Determine the (X, Y) coordinate at the center of the cell enclosing the given text.  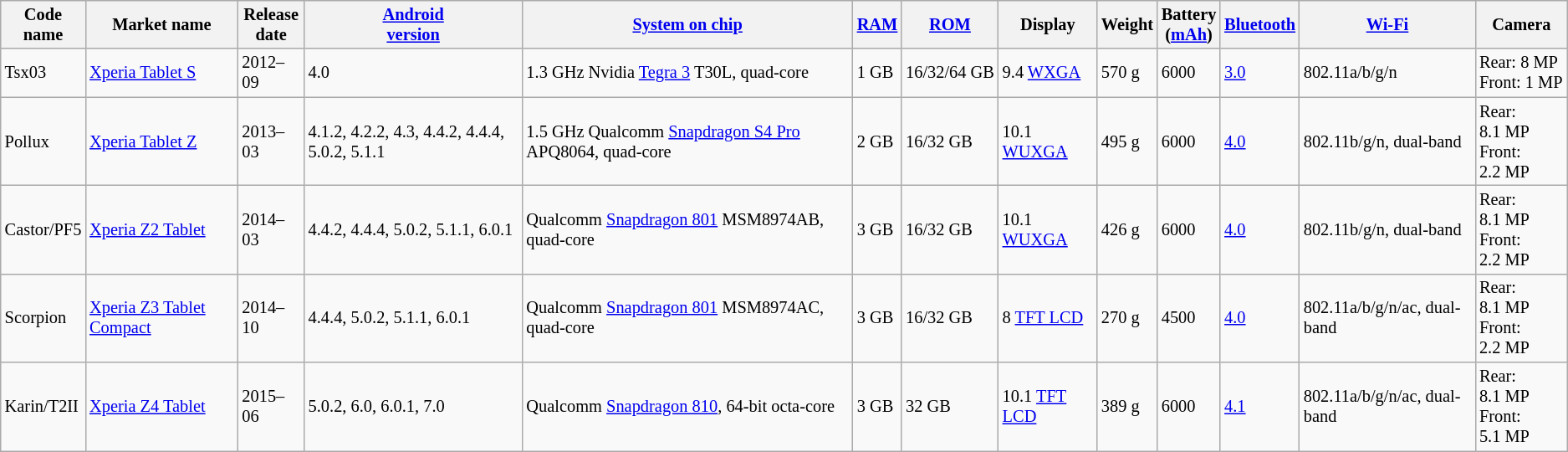
9.4 WXGA (1048, 73)
Qualcomm Snapdragon 801 MSM8974AC, quad-core (687, 318)
2014–10 (271, 318)
Weight (1127, 24)
Pollux (43, 141)
System on chip (687, 24)
32 GB (950, 407)
270 g (1127, 318)
Xperia Z3 Tablet Compact (161, 318)
4.4.4, 5.0.2, 5.1.1, 6.0.1 (413, 318)
Scorpion (43, 318)
2013–03 (271, 141)
495 g (1127, 141)
Camera (1522, 24)
426 g (1127, 229)
Rear: 8 MPFront: 1 MP (1522, 73)
16/32/64 GB (950, 73)
3.0 (1259, 73)
4.4.2, 4.4.4, 5.0.2, 5.1.1, 6.0.1 (413, 229)
8 TFT LCD (1048, 318)
5.0.2, 6.0, 6.0.1, 7.0 (413, 407)
1.3 GHz Nvidia Tegra 3 T30L, quad-core (687, 73)
Xperia Tablet S (161, 73)
Rear: 8.1 MPFront: 5.1 MP (1522, 407)
Battery(mAh) (1189, 24)
Releasedate (271, 24)
Karin/T2II (43, 407)
Market name (161, 24)
4.1 (1259, 407)
Display (1048, 24)
2 GB (877, 141)
Xperia Z4 Tablet (161, 407)
570 g (1127, 73)
Androidversion (413, 24)
Wi-Fi (1387, 24)
ROM (950, 24)
Xperia Tablet Z (161, 141)
Qualcomm Snapdragon 810, 64-bit octa-core (687, 407)
Tsx03 (43, 73)
1.5 GHz Qualcomm Snapdragon S4 Pro APQ8064, quad-core (687, 141)
Bluetooth (1259, 24)
Xperia Z2 Tablet (161, 229)
2014–03 (271, 229)
2015–06 (271, 407)
4.1.2, 4.2.2, 4.3, 4.4.2, 4.4.4, 5.0.2, 5.1.1 (413, 141)
Castor/PF5 (43, 229)
2012–09 (271, 73)
Codename (43, 24)
389 g (1127, 407)
Qualcomm Snapdragon 801 MSM8974AB, quad-core (687, 229)
1 GB (877, 73)
4500 (1189, 318)
802.11a/b/g/n (1387, 73)
10.1 TFT LCD (1048, 407)
RAM (877, 24)
